For the text-containing cell, return its midpoint in [x, y] coordinate format. 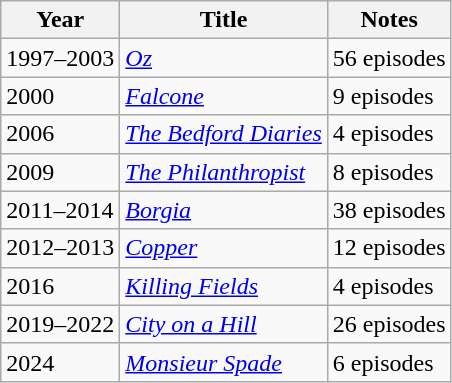
Notes [389, 20]
Monsieur Spade [224, 362]
38 episodes [389, 210]
1997–2003 [60, 58]
8 episodes [389, 172]
2006 [60, 134]
Oz [224, 58]
Borgia [224, 210]
2009 [60, 172]
12 episodes [389, 248]
The Philanthropist [224, 172]
9 episodes [389, 96]
2012–2013 [60, 248]
2016 [60, 286]
6 episodes [389, 362]
26 episodes [389, 324]
2024 [60, 362]
Year [60, 20]
Copper [224, 248]
2011–2014 [60, 210]
Title [224, 20]
Falcone [224, 96]
56 episodes [389, 58]
Killing Fields [224, 286]
City on a Hill [224, 324]
2000 [60, 96]
The Bedford Diaries [224, 134]
2019–2022 [60, 324]
